Return the (X, Y) coordinate for the center point of the cell that contains the specified text.  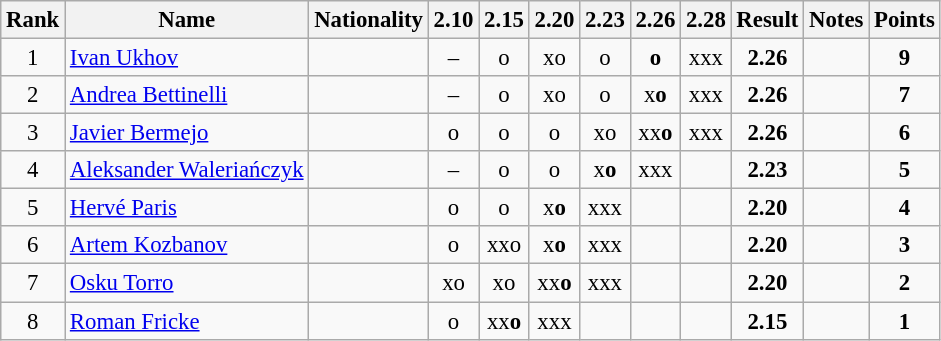
Osku Torro (187, 283)
Andrea Bettinelli (187, 95)
9 (904, 58)
2.28 (706, 20)
8 (33, 321)
Result (768, 20)
Hervé Paris (187, 208)
Nationality (368, 20)
Points (904, 20)
Rank (33, 20)
Ivan Ukhov (187, 58)
Roman Fricke (187, 321)
Name (187, 20)
2.10 (453, 20)
Aleksander Waleriańczyk (187, 170)
Javier Bermejo (187, 133)
Artem Kozbanov (187, 245)
Notes (836, 20)
